Return (X, Y) of the center of cell containing provided text 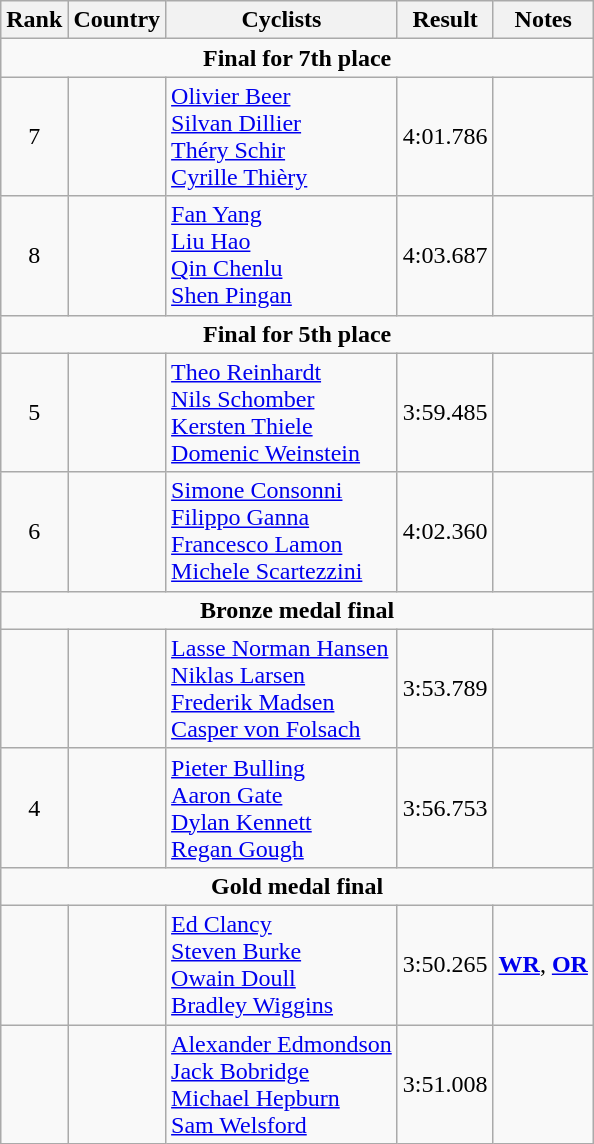
Result (445, 20)
Theo ReinhardtNils SchomberKersten ThieleDomenic Weinstein (282, 412)
Lasse Norman HansenNiklas LarsenFrederik MadsenCasper von Folsach (282, 688)
4:02.360 (445, 532)
5 (34, 412)
3:50.265 (445, 964)
WR, OR (543, 964)
8 (34, 256)
3:53.789 (445, 688)
Notes (543, 20)
7 (34, 136)
3:51.008 (445, 1084)
Fan YangLiu HaoQin ChenluShen Pingan (282, 256)
4:03.687 (445, 256)
Final for 5th place (298, 334)
3:59.485 (445, 412)
4:01.786 (445, 136)
Simone ConsonniFilippo GannaFrancesco LamonMichele Scartezzini (282, 532)
Pieter BullingAaron GateDylan KennettRegan Gough (282, 808)
Cyclists (282, 20)
6 (34, 532)
Olivier BeerSilvan DillierThéry SchirCyrille Thièry (282, 136)
Rank (34, 20)
Alexander EdmondsonJack BobridgeMichael HepburnSam Welsford (282, 1084)
3:56.753 (445, 808)
Final for 7th place (298, 58)
Bronze medal final (298, 610)
Ed ClancySteven BurkeOwain DoullBradley Wiggins (282, 964)
4 (34, 808)
Country (117, 20)
Gold medal final (298, 886)
